Provide the (x, y) coordinate of the cell's center where the given text is located.  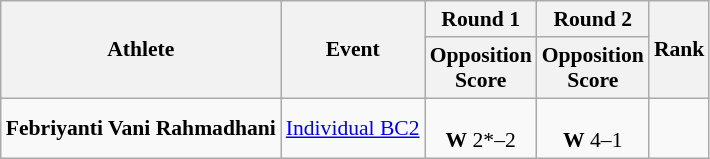
W 4–1 (593, 128)
Round 2 (593, 19)
W 2*–2 (481, 128)
Febriyanti Vani Rahmadhani (141, 128)
Athlete (141, 50)
Individual BC2 (353, 128)
Event (353, 50)
Round 1 (481, 19)
Rank (680, 50)
